Return (x, y) of the center of cell containing provided text 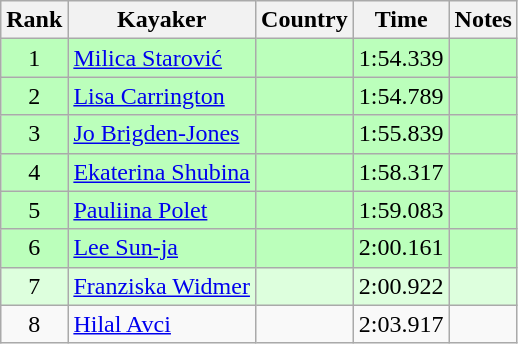
Ekaterina Shubina (162, 172)
2 (34, 96)
6 (34, 248)
Milica Starović (162, 58)
4 (34, 172)
Time (401, 20)
Lee Sun-ja (162, 248)
2:00.922 (401, 286)
Pauliina Polet (162, 210)
Jo Brigden-Jones (162, 134)
1:59.083 (401, 210)
1:55.839 (401, 134)
Hilal Avci (162, 324)
1:54.789 (401, 96)
2:03.917 (401, 324)
7 (34, 286)
3 (34, 134)
Notes (483, 20)
Lisa Carrington (162, 96)
Franziska Widmer (162, 286)
1:54.339 (401, 58)
Kayaker (162, 20)
5 (34, 210)
Rank (34, 20)
1:58.317 (401, 172)
8 (34, 324)
2:00.161 (401, 248)
1 (34, 58)
Country (305, 20)
